Extract the (x, y) coordinate from the center of the cell holding the provided text.  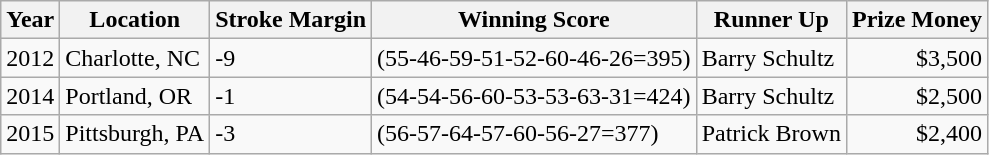
2012 (30, 58)
(55-46-59-51-52-60-46-26=395) (534, 58)
$2,400 (916, 134)
(54-54-56-60-53-53-63-31=424) (534, 96)
(56-57-64-57-60-56-27=377) (534, 134)
Stroke Margin (291, 20)
Charlotte, NC (135, 58)
-1 (291, 96)
Pittsburgh, PA (135, 134)
$2,500 (916, 96)
Portland, OR (135, 96)
Winning Score (534, 20)
-3 (291, 134)
Location (135, 20)
2014 (30, 96)
$3,500 (916, 58)
-9 (291, 58)
Year (30, 20)
2015 (30, 134)
Patrick Brown (771, 134)
Prize Money (916, 20)
Runner Up (771, 20)
